Search for the cell housing the specified text and yield its (x, y) center coordinate. 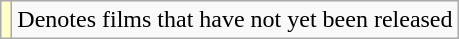
Denotes films that have not yet been released (235, 20)
